Detect which cell encompasses the target text, then output its [x, y] center coordinate. 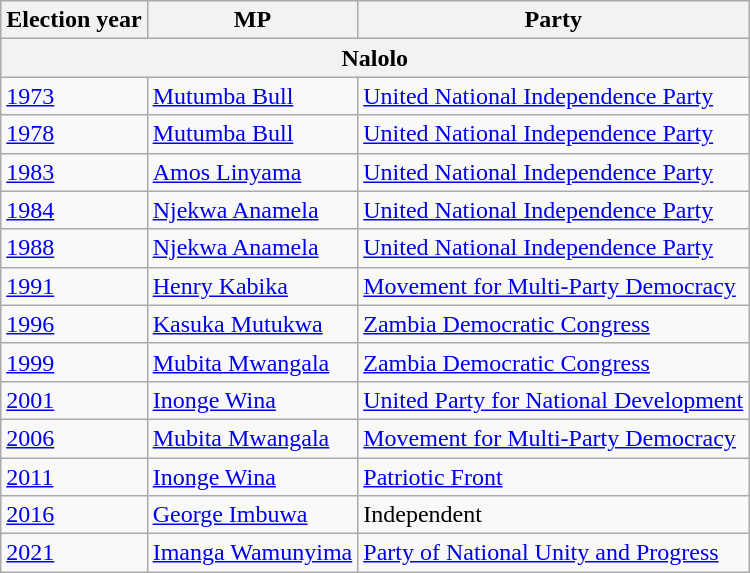
Party [554, 20]
2011 [74, 477]
1999 [74, 362]
Party of National Unity and Progress [554, 553]
1973 [74, 96]
1978 [74, 134]
George Imbuwa [252, 515]
1991 [74, 286]
Kasuka Mutukwa [252, 324]
2021 [74, 553]
Nalolo [375, 58]
1983 [74, 172]
1988 [74, 248]
Henry Kabika [252, 286]
2006 [74, 438]
1996 [74, 324]
2001 [74, 400]
Patriotic Front [554, 477]
MP [252, 20]
Amos Linyama [252, 172]
2016 [74, 515]
Imanga Wamunyima [252, 553]
Independent [554, 515]
United Party for National Development [554, 400]
1984 [74, 210]
Election year [74, 20]
